Pinpoint the cell where the given text exists, returning its (x, y) midpoint coordinate. 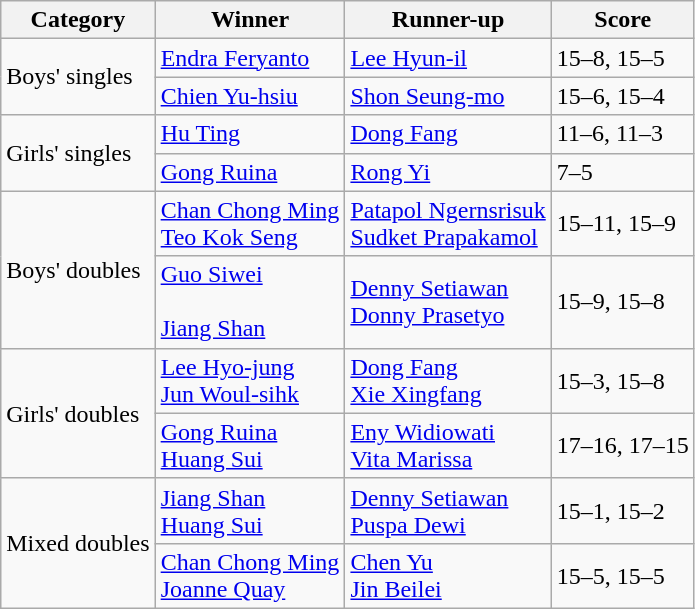
Mixed doubles (78, 543)
15–9, 15–8 (622, 302)
Hu Ting (250, 134)
15–11, 15–9 (622, 224)
7–5 (622, 172)
Jiang Shan Huang Sui (250, 510)
15–3, 15–8 (622, 380)
Boys' singles (78, 77)
Chien Yu-hsiu (250, 96)
Chen Yu Jin Beilei (448, 576)
Girls' doubles (78, 413)
Girls' singles (78, 153)
Category (78, 20)
Gong Ruina (250, 172)
Patapol Ngernsrisuk Sudket Prapakamol (448, 224)
Runner-up (448, 20)
Rong Yi (448, 172)
Guo Siwei Jiang Shan (250, 302)
15–1, 15–2 (622, 510)
Winner (250, 20)
Dong Fang (448, 134)
15–5, 15–5 (622, 576)
Endra Feryanto (250, 58)
15–8, 15–5 (622, 58)
17–16, 17–15 (622, 446)
Denny Setiawan Puspa Dewi (448, 510)
Score (622, 20)
Chan Chong Ming Teo Kok Seng (250, 224)
Chan Chong Ming Joanne Quay (250, 576)
Dong Fang Xie Xingfang (448, 380)
Eny Widiowati Vita Marissa (448, 446)
Denny Setiawan Donny Prasetyo (448, 302)
11–6, 11–3 (622, 134)
Boys' doubles (78, 270)
Gong Ruina Huang Sui (250, 446)
Lee Hyun-il (448, 58)
Lee Hyo-jung Jun Woul-sihk (250, 380)
15–6, 15–4 (622, 96)
Shon Seung-mo (448, 96)
